Pinpoint the cell where the given text exists, returning its (X, Y) midpoint coordinate. 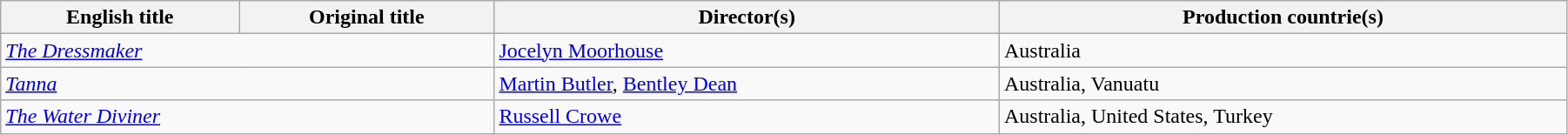
English title (120, 17)
Russell Crowe (747, 117)
Production countrie(s) (1283, 17)
The Dressmaker (247, 51)
Australia, Vanuatu (1283, 84)
Australia, United States, Turkey (1283, 117)
Director(s) (747, 17)
Martin Butler, Bentley Dean (747, 84)
Jocelyn Moorhouse (747, 51)
Tanna (247, 84)
Original title (367, 17)
Australia (1283, 51)
The Water Diviner (247, 117)
